Search for the cell housing the specified text and yield its (x, y) center coordinate. 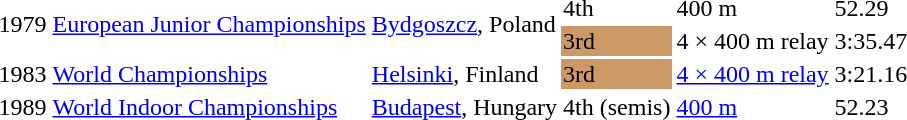
Helsinki, Finland (464, 74)
World Championships (209, 74)
